Detect which cell encompasses the target text, then output its [X, Y] center coordinate. 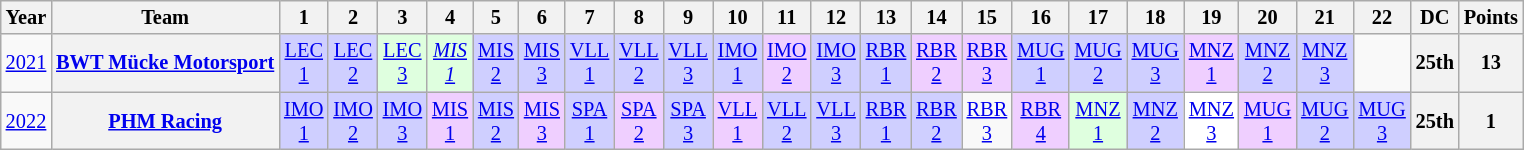
4 [450, 17]
11 [786, 17]
2 [352, 17]
2021 [26, 63]
LEC1 [304, 63]
SPA2 [638, 121]
SPA1 [590, 121]
DC [1435, 17]
12 [836, 17]
PHM Racing [165, 121]
Points [1491, 17]
2022 [26, 121]
LEC2 [352, 63]
15 [987, 17]
22 [1382, 17]
7 [590, 17]
Year [26, 17]
9 [688, 17]
10 [738, 17]
20 [1268, 17]
RBR4 [1040, 121]
16 [1040, 17]
17 [1098, 17]
19 [1212, 17]
3 [402, 17]
Team [165, 17]
LEC3 [402, 63]
SPA3 [688, 121]
21 [1324, 17]
6 [542, 17]
BWT Mücke Motorsport [165, 63]
8 [638, 17]
18 [1156, 17]
5 [496, 17]
14 [936, 17]
